Locate the cell with the specified text and output its [X, Y] center coordinate. 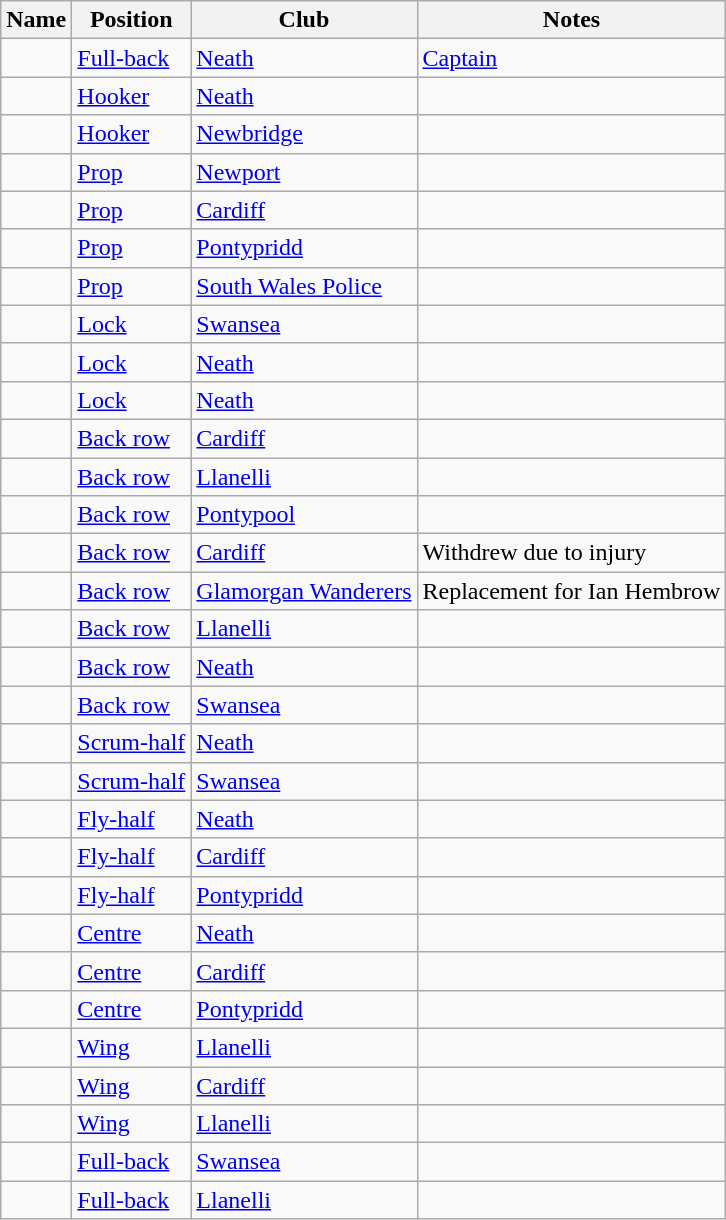
Notes [572, 20]
Pontypool [304, 515]
Club [304, 20]
Newport [304, 172]
South Wales Police [304, 286]
Name [36, 20]
Glamorgan Wanderers [304, 591]
Newbridge [304, 134]
Replacement for Ian Hembrow [572, 591]
Position [132, 20]
Withdrew due to injury [572, 553]
Captain [572, 58]
